Extract the [x, y] coordinate from the center of the cell holding the provided text.  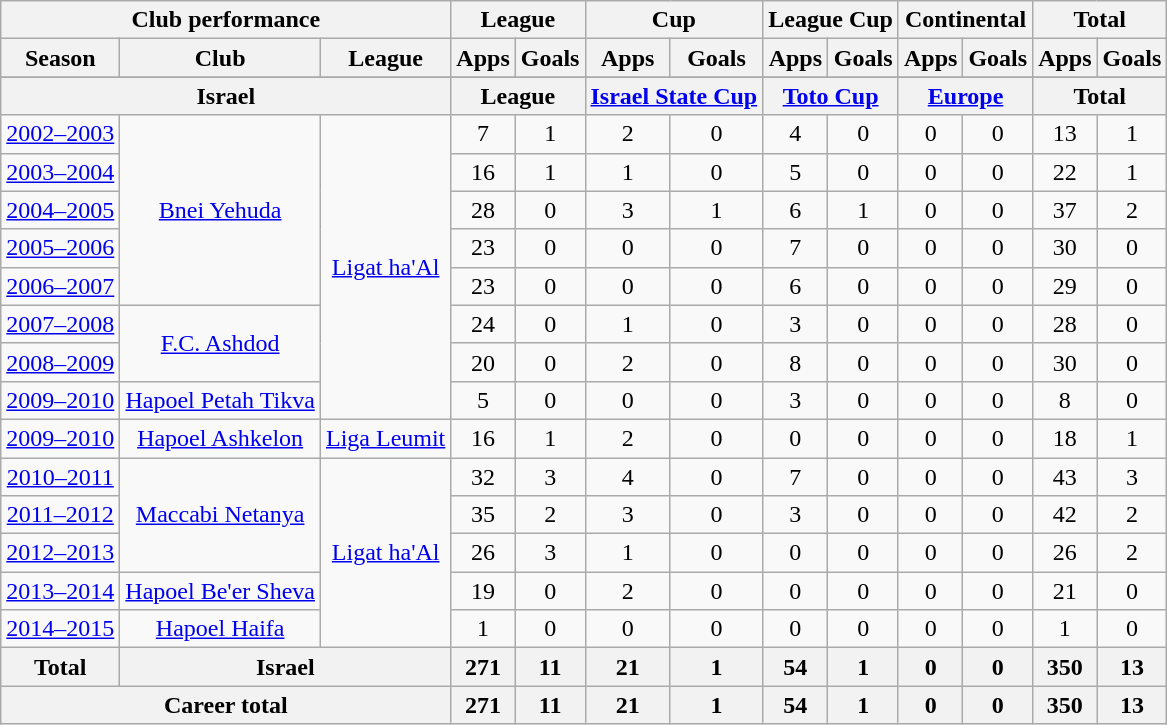
F.C. Ashdod [220, 343]
Europe [965, 96]
2007–2008 [60, 324]
Season [60, 58]
Cup [674, 20]
League Cup [831, 20]
2005–2006 [60, 248]
Continental [965, 20]
2008–2009 [60, 362]
2010–2011 [60, 477]
Club [220, 58]
43 [1065, 477]
35 [483, 515]
24 [483, 324]
29 [1065, 286]
Hapoel Ashkelon [220, 438]
42 [1065, 515]
2004–2005 [60, 210]
2014–2015 [60, 629]
Toto Cup [831, 96]
22 [1065, 172]
Bnei Yehuda [220, 210]
2011–2012 [60, 515]
32 [483, 477]
2003–2004 [60, 172]
2012–2013 [60, 553]
Liga Leumit [385, 438]
Hapoel Haifa [220, 629]
19 [483, 591]
20 [483, 362]
Maccabi Netanya [220, 515]
Israel State Cup [674, 96]
2006–2007 [60, 286]
2002–2003 [60, 134]
2013–2014 [60, 591]
Career total [226, 705]
Hapoel Petah Tikva [220, 400]
37 [1065, 210]
Club performance [226, 20]
Hapoel Be'er Sheva [220, 591]
18 [1065, 438]
